Locate the cell with the specified text and output its (X, Y) center coordinate. 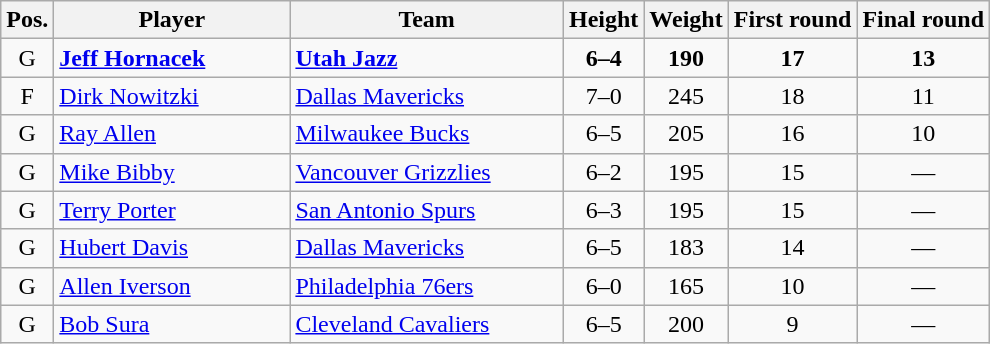
190 (686, 58)
Player (172, 20)
6–2 (603, 172)
Milwaukee Bucks (427, 134)
San Antonio Spurs (427, 210)
Dirk Nowitzki (172, 96)
18 (792, 96)
16 (792, 134)
7–0 (603, 96)
Utah Jazz (427, 58)
Philadelphia 76ers (427, 286)
Cleveland Cavaliers (427, 324)
Ray Allen (172, 134)
6–0 (603, 286)
205 (686, 134)
17 (792, 58)
Final round (924, 20)
First round (792, 20)
200 (686, 324)
Allen Iverson (172, 286)
Team (427, 20)
14 (792, 248)
9 (792, 324)
F (28, 96)
6–4 (603, 58)
Bob Sura (172, 324)
6–3 (603, 210)
Vancouver Grizzlies (427, 172)
Mike Bibby (172, 172)
Terry Porter (172, 210)
Pos. (28, 20)
245 (686, 96)
165 (686, 286)
11 (924, 96)
183 (686, 248)
13 (924, 58)
Hubert Davis (172, 248)
Height (603, 20)
Jeff Hornacek (172, 58)
Weight (686, 20)
